Capture the cell that displays the provided text and extract its [x, y] central coordinate. 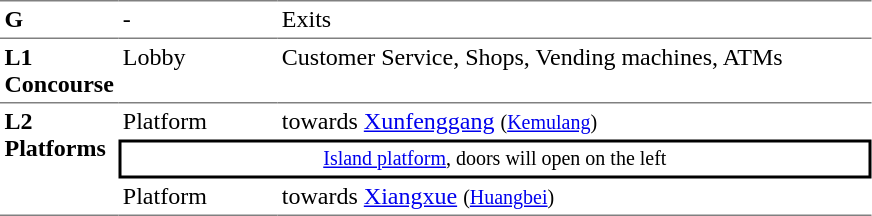
Island platform, doors will open on the left [494, 160]
towards Xiangxue (Huangbei) [574, 197]
Lobby [198, 70]
towards Xunfenggang (Kemulang) [574, 121]
Customer Service, Shops, Vending machines, ATMs [574, 70]
L1Concourse [59, 70]
- [198, 19]
L2Platforms [59, 159]
G [59, 19]
Exits [574, 19]
